Return the [x, y] coordinate for the center point of the cell that contains the specified text.  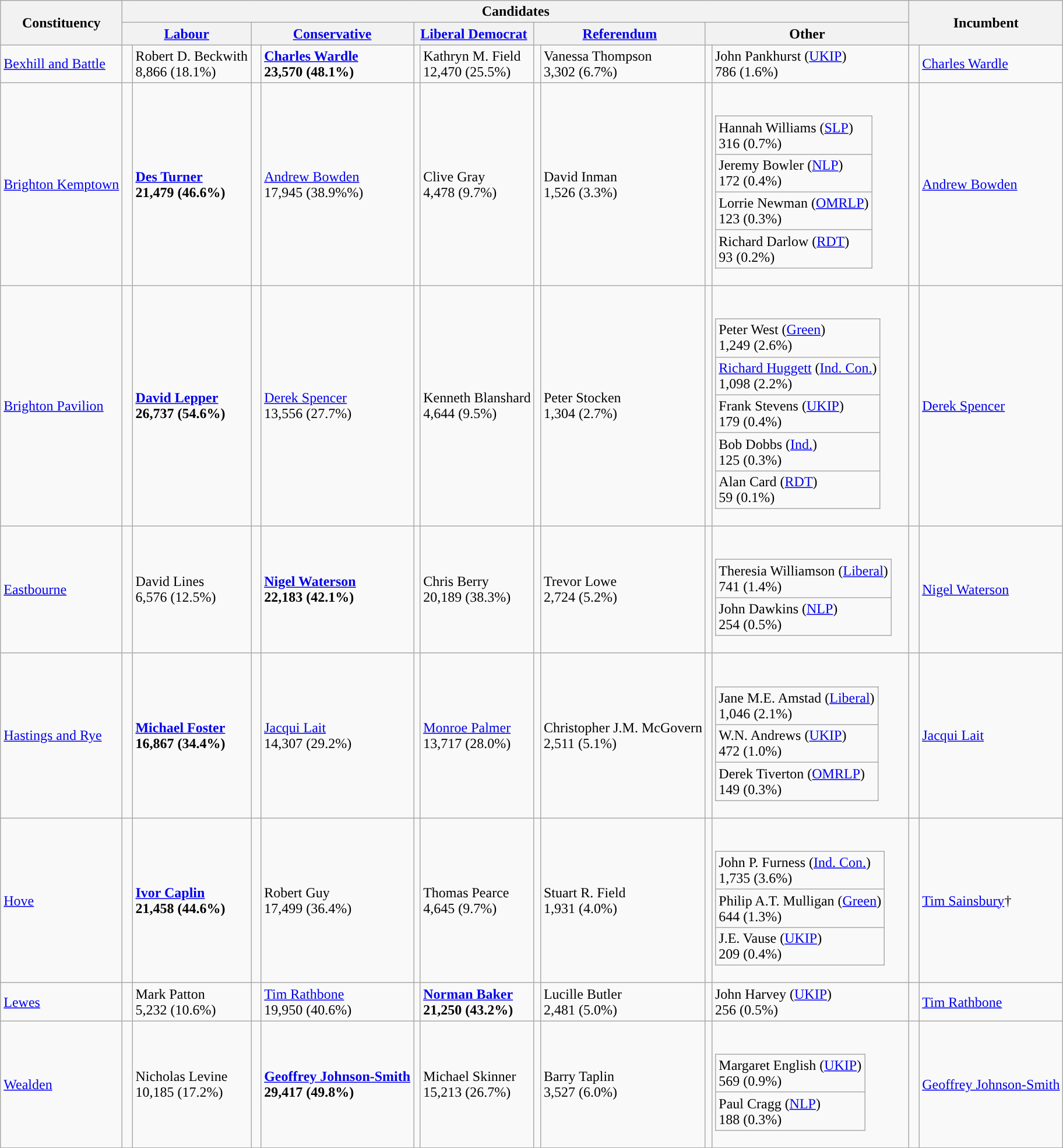
Charles Wardle23,570 (48.1%) [337, 64]
Constituency [62, 23]
Jeremy Bowler (NLP)172 (0.4%) [794, 173]
Hove [62, 900]
Philip A.T. Mulligan (Green)644 (1.3%) [800, 908]
David Lines6,576 (12.5%) [192, 590]
Geoffrey Johnson-Smith29,417 (49.8%) [337, 1084]
Frank Stevens (UKIP)179 (0.4%) [798, 414]
Stuart R. Field1,931 (4.0%) [622, 900]
Norman Baker21,250 (43.2%) [477, 1002]
Lewes [62, 1002]
John P. Furness (Ind. Con.)1,735 (3.6%) [800, 870]
Brighton Pavilion [62, 406]
Clive Gray4,478 (9.7%) [477, 184]
Robert Guy17,499 (36.4%) [337, 900]
Hannah Williams (SLP)316 (0.7%) Jeremy Bowler (NLP)172 (0.4%) Lorrie Newman (OMRLP)123 (0.3%) Richard Darlow (RDT)93 (0.2%) [810, 184]
Ivor Caplin21,458 (44.6%) [192, 900]
Thomas Pearce4,645 (9.7%) [477, 900]
Chris Berry20,189 (38.3%) [477, 590]
Nigel Waterson22,183 (42.1%) [337, 590]
Hannah Williams (SLP)316 (0.7%) [794, 135]
Hastings and Rye [62, 736]
Derek Tiverton (OMRLP)149 (0.3%) [797, 781]
Paul Cragg (NLP)188 (0.3%) [790, 1111]
Vanessa Thompson3,302 (6.7%) [622, 64]
Des Turner21,479 (46.6%) [192, 184]
Tim Rathbone [991, 1002]
Lorrie Newman (OMRLP)123 (0.3%) [794, 211]
Barry Taplin3,527 (6.0%) [622, 1084]
W.N. Andrews (UKIP)472 (1.0%) [797, 744]
Lucille Butler2,481 (5.0%) [622, 1002]
Charles Wardle [991, 64]
John Pankhurst (UKIP)786 (1.6%) [810, 64]
David Lepper26,737 (54.6%) [192, 406]
Bexhill and Battle [62, 64]
Eastbourne [62, 590]
Margaret English (UKIP)569 (0.9%) Paul Cragg (NLP)188 (0.3%) [810, 1084]
Liberal Democrat [474, 34]
Tim Sainsbury† [991, 900]
Christopher J.M. McGovern2,511 (5.1%) [622, 736]
Peter West (Green)1,249 (2.6%) [798, 338]
Theresia Williamson (Liberal)741 (1.4%) [804, 578]
Jane M.E. Amstad (Liberal)1,046 (2.1%) W.N. Andrews (UKIP)472 (1.0%) Derek Tiverton (OMRLP)149 (0.3%) [810, 736]
David Inman1,526 (3.3%) [622, 184]
Bob Dobbs (Ind.)125 (0.3%) [798, 451]
Theresia Williamson (Liberal)741 (1.4%) John Dawkins (NLP)254 (0.5%) [810, 590]
Candidates [516, 12]
John P. Furness (Ind. Con.)1,735 (3.6%) Philip A.T. Mulligan (Green)644 (1.3%) J.E. Vause (UKIP)209 (0.4%) [810, 900]
John Harvey (UKIP)256 (0.5%) [810, 1002]
Geoffrey Johnson-Smith [991, 1084]
Robert D. Beckwith8,866 (18.1%) [192, 64]
Wealden [62, 1084]
Labour [186, 34]
Kathryn M. Field12,470 (25.5%) [477, 64]
Michael Skinner15,213 (26.7%) [477, 1084]
Tim Rathbone19,950 (40.6%) [337, 1002]
Richard Huggett (Ind. Con.)1,098 (2.2%) [798, 375]
Brighton Kemptown [62, 184]
Trevor Lowe2,724 (5.2%) [622, 590]
Alan Card (RDT)59 (0.1%) [798, 490]
Jacqui Lait14,307 (29.2%) [337, 736]
Incumbent [986, 23]
Kenneth Blanshard4,644 (9.5%) [477, 406]
Monroe Palmer13,717 (28.0%) [477, 736]
Nicholas Levine10,185 (17.2%) [192, 1084]
Andrew Bowden17,945 (38.9%%) [337, 184]
Referendum [620, 34]
Conservative [332, 34]
J.E. Vause (UKIP)209 (0.4%) [800, 946]
Peter Stocken1,304 (2.7%) [622, 406]
Jane M.E. Amstad (Liberal)1,046 (2.1%) [797, 705]
Andrew Bowden [991, 184]
Nigel Waterson [991, 590]
John Dawkins (NLP)254 (0.5%) [804, 617]
Margaret English (UKIP)569 (0.9%) [790, 1073]
Mark Patton5,232 (10.6%) [192, 1002]
Derek Spencer13,556 (27.7%) [337, 406]
Derek Spencer [991, 406]
Jacqui Lait [991, 736]
Richard Darlow (RDT)93 (0.2%) [794, 248]
Michael Foster16,867 (34.4%) [192, 736]
Other [807, 34]
